Return the [x, y] coordinate for the center point of the cell that contains the specified text.  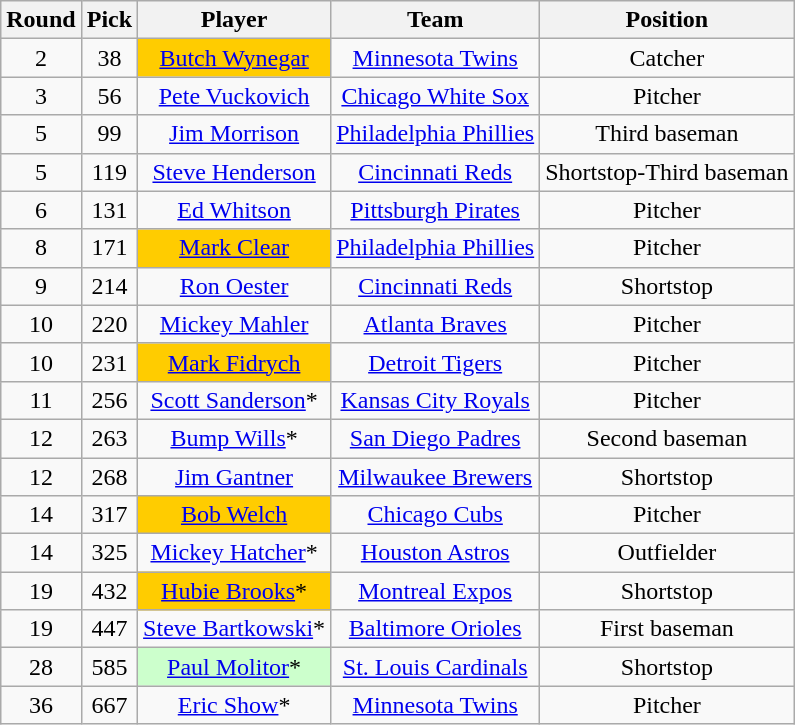
99 [109, 134]
Catcher [667, 58]
Jim Gantner [234, 477]
214 [109, 286]
Atlanta Braves [436, 324]
256 [109, 400]
38 [109, 58]
667 [109, 705]
Chicago Cubs [436, 515]
Paul Molitor* [234, 667]
231 [109, 362]
Outfielder [667, 553]
Mark Clear [234, 248]
Scott Sanderson* [234, 400]
Steve Henderson [234, 172]
Position [667, 20]
Kansas City Royals [436, 400]
Ron Oester [234, 286]
First baseman [667, 629]
131 [109, 210]
28 [41, 667]
6 [41, 210]
Baltimore Orioles [436, 629]
8 [41, 248]
Bob Welch [234, 515]
Detroit Tigers [436, 362]
Second baseman [667, 438]
Round [41, 20]
9 [41, 286]
Third baseman [667, 134]
3 [41, 96]
Chicago White Sox [436, 96]
St. Louis Cardinals [436, 667]
Mark Fidrych [234, 362]
Pick [109, 20]
Bump Wills* [234, 438]
Houston Astros [436, 553]
Pittsburgh Pirates [436, 210]
325 [109, 553]
Team [436, 20]
317 [109, 515]
Eric Show* [234, 705]
2 [41, 58]
220 [109, 324]
Ed Whitson [234, 210]
Mickey Mahler [234, 324]
Shortstop-Third baseman [667, 172]
San Diego Padres [436, 438]
268 [109, 477]
119 [109, 172]
36 [41, 705]
585 [109, 667]
Montreal Expos [436, 591]
432 [109, 591]
Butch Wynegar [234, 58]
171 [109, 248]
Mickey Hatcher* [234, 553]
Steve Bartkowski* [234, 629]
56 [109, 96]
263 [109, 438]
Jim Morrison [234, 134]
447 [109, 629]
Pete Vuckovich [234, 96]
Player [234, 20]
Hubie Brooks* [234, 591]
11 [41, 400]
Milwaukee Brewers [436, 477]
